For the text-containing cell, return its midpoint in [x, y] coordinate format. 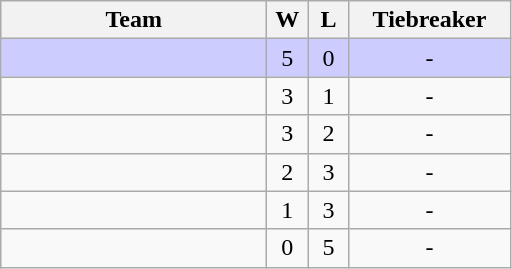
L [328, 20]
W [288, 20]
Team [134, 20]
Tiebreaker [430, 20]
